Return (X, Y) of the center of cell containing provided text 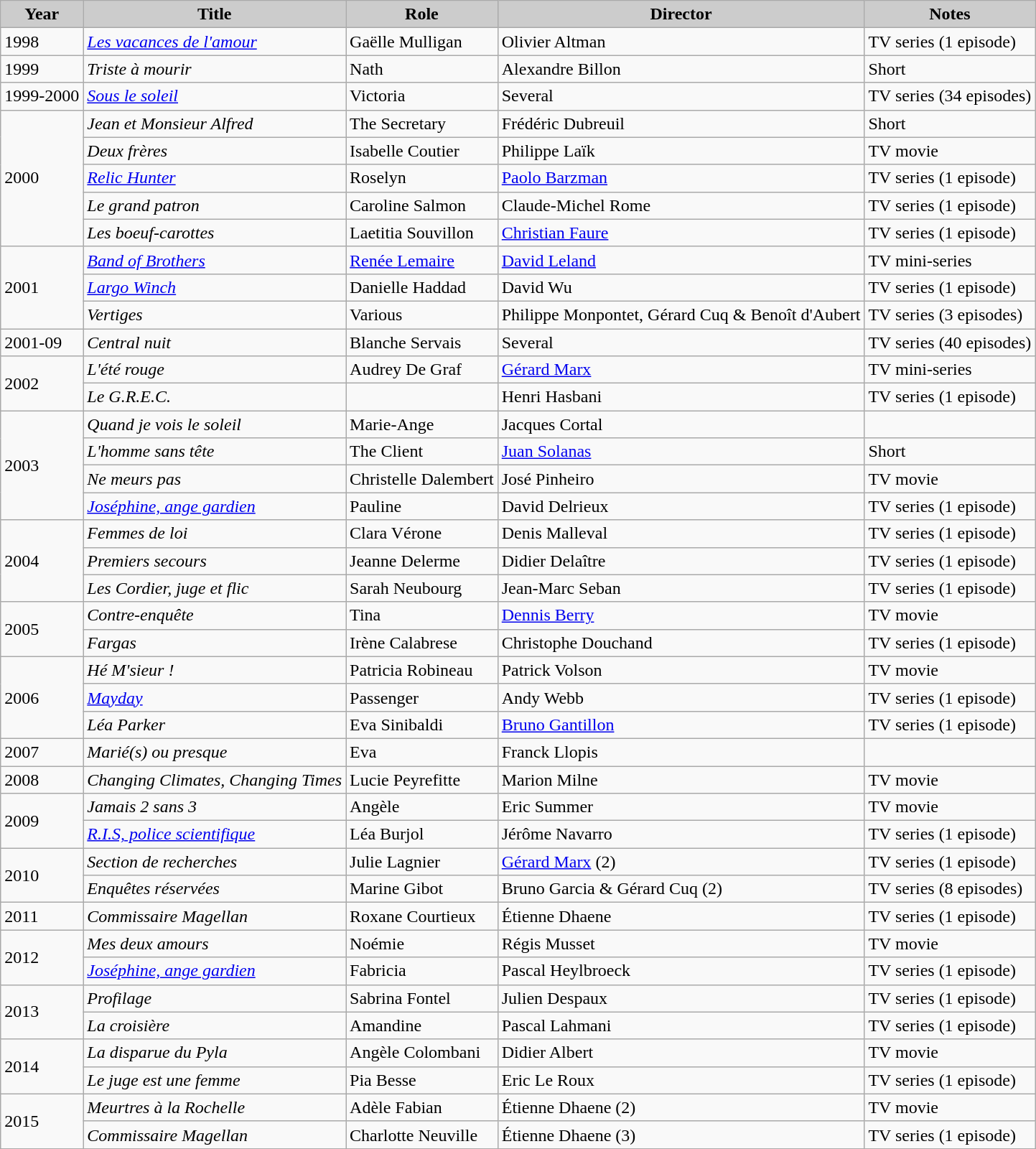
Léa Burjol (422, 834)
Marion Milne (681, 779)
Nath (422, 69)
Eva (422, 752)
Jamais 2 sans 3 (215, 807)
Lucie Peyrefitte (422, 779)
L'été rouge (215, 370)
Band of Brothers (215, 260)
Régis Musset (681, 944)
TV series (34 episodes) (950, 96)
2004 (42, 561)
Pauline (422, 506)
La croisière (215, 1025)
David Delrieux (681, 506)
Adèle Fabian (422, 1107)
La disparue du Pyla (215, 1053)
Fargas (215, 643)
Femmes de loi (215, 534)
Jacques Cortal (681, 424)
The Secretary (422, 124)
2001 (42, 287)
2000 (42, 178)
Sarah Neubourg (422, 588)
Angèle Colombani (422, 1053)
Ne meurs pas (215, 479)
Hé M'sieur ! (215, 670)
2006 (42, 697)
Isabelle Coutier (422, 151)
Changing Climates, Changing Times (215, 779)
Noémie (422, 944)
Didier Delaître (681, 561)
Bruno Garcia & Gérard Cuq (2) (681, 889)
Notes (950, 14)
Christelle Dalembert (422, 479)
Charlotte Neuville (422, 1135)
Mayday (215, 697)
Contre-enquête (215, 615)
Gérard Marx (2) (681, 862)
Role (422, 14)
Patricia Robineau (422, 670)
Title (215, 14)
Mes deux amours (215, 944)
Roselyn (422, 178)
2010 (42, 875)
David Wu (681, 287)
Victoria (422, 96)
1998 (42, 42)
Premiers secours (215, 561)
Meurtres à la Rochelle (215, 1107)
Marine Gibot (422, 889)
Profilage (215, 998)
Bruno Gantillon (681, 725)
Pascal Lahmani (681, 1025)
Renée Lemaire (422, 260)
2014 (42, 1066)
Audrey De Graf (422, 370)
Irène Calabrese (422, 643)
Danielle Haddad (422, 287)
Sous le soleil (215, 96)
2011 (42, 916)
Léa Parker (215, 725)
Eric Le Roux (681, 1080)
Central nuit (215, 343)
Director (681, 14)
Marié(s) ou presque (215, 752)
TV series (3 episodes) (950, 315)
Eric Summer (681, 807)
L'homme sans tête (215, 452)
Le grand patron (215, 205)
Le G.R.E.C. (215, 397)
Laetitia Souvillon (422, 233)
Triste à mourir (215, 69)
Les boeuf-carottes (215, 233)
2003 (42, 465)
Relic Hunter (215, 178)
Patrick Volson (681, 670)
Marie-Ange (422, 424)
Vertiges (215, 315)
Largo Winch (215, 287)
TV series (40 episodes) (950, 343)
Fabricia (422, 971)
Tina (422, 615)
Les Cordier, juge et flic (215, 588)
Jérôme Navarro (681, 834)
Section de recherches (215, 862)
Caroline Salmon (422, 205)
Claude-Michel Rome (681, 205)
The Client (422, 452)
Jeanne Delerme (422, 561)
Jean-Marc Seban (681, 588)
Denis Malleval (681, 534)
Étienne Dhaene (2) (681, 1107)
Various (422, 315)
Alexandre Billon (681, 69)
Year (42, 14)
2013 (42, 1012)
Andy Webb (681, 697)
Le juge est une femme (215, 1080)
2007 (42, 752)
TV series (8 episodes) (950, 889)
Paolo Barzman (681, 178)
Clara Vérone (422, 534)
Frédéric Dubreuil (681, 124)
Enquêtes réservées (215, 889)
José Pinheiro (681, 479)
2015 (42, 1121)
2001-09 (42, 343)
Roxane Courtieux (422, 916)
Gérard Marx (681, 370)
Deux frères (215, 151)
Franck Llopis (681, 752)
David Leland (681, 260)
Dennis Berry (681, 615)
Julien Despaux (681, 998)
1999-2000 (42, 96)
Jean et Monsieur Alfred (215, 124)
Blanche Servais (422, 343)
2008 (42, 779)
2002 (42, 383)
Étienne Dhaene (681, 916)
Angèle (422, 807)
Olivier Altman (681, 42)
Henri Hasbani (681, 397)
R.I.S, police scientifique (215, 834)
2005 (42, 629)
Philippe Monpontet, Gérard Cuq & Benoît d'Aubert (681, 315)
Eva Sinibaldi (422, 725)
Passenger (422, 697)
Sabrina Fontel (422, 998)
Philippe Laïk (681, 151)
Étienne Dhaene (3) (681, 1135)
Juan Solanas (681, 452)
Pascal Heylbroeck (681, 971)
Didier Albert (681, 1053)
Pia Besse (422, 1080)
Les vacances de l'amour (215, 42)
Gaëlle Mulligan (422, 42)
Amandine (422, 1025)
2012 (42, 957)
Christian Faure (681, 233)
1999 (42, 69)
Christophe Douchand (681, 643)
2009 (42, 821)
Julie Lagnier (422, 862)
Quand je vois le soleil (215, 424)
